Search for the cell housing the specified text and yield its (X, Y) center coordinate. 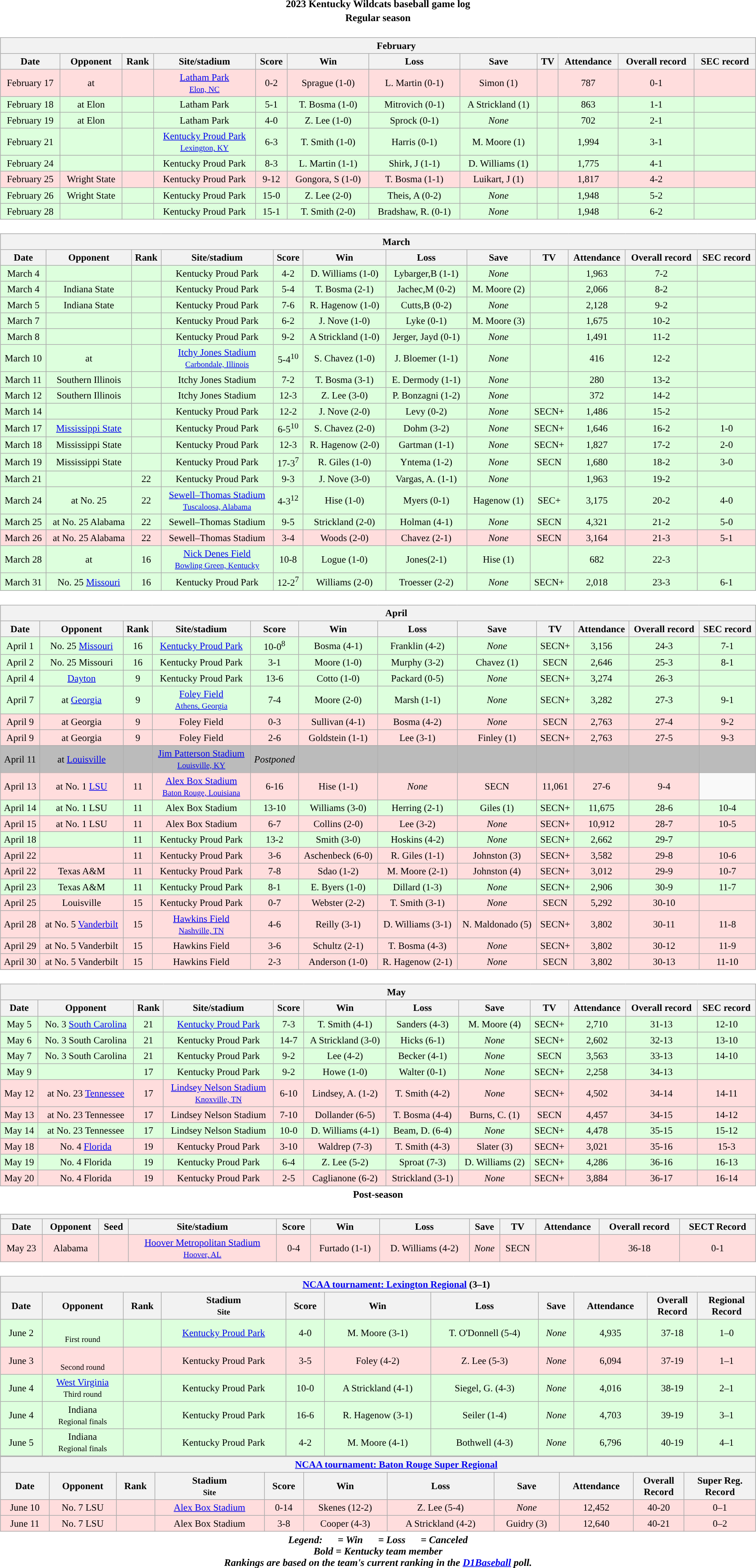
N. Maldonado (5) (497, 924)
10,912 (602, 824)
Bosma (4-2) (418, 722)
682 (597, 559)
38-19 (672, 1387)
Kentucky Proud ParkLexington, KY (205, 142)
Sewell–Thomas StadiumTuscaloosa, Alabama (217, 500)
Murphy (3-2) (418, 663)
28-6 (664, 808)
11-10 (727, 962)
30-12 (664, 946)
Simon (1) (499, 83)
20-2 (661, 500)
3,582 (602, 855)
M. Moore (1) (499, 142)
Chavez (1) (497, 663)
0–1 (720, 1508)
29-8 (664, 855)
1,675 (597, 321)
L. Martin (1-1) (328, 164)
39-19 (672, 1415)
D. Williams (2) (494, 1162)
Harris (0-1) (414, 142)
14-12 (726, 1115)
Schultz (2-1) (338, 946)
Alabama (71, 1248)
2,602 (597, 1040)
21-3 (661, 538)
Foley FieldAthens, Georgia (201, 700)
2,018 (597, 582)
Hise (1-1) (338, 786)
Z. Lee (2-0) (328, 195)
Packard (0-5) (418, 679)
10-6 (727, 855)
Williams (2-0) (345, 582)
6-3 (271, 142)
R. Hagenow (3-1) (377, 1415)
27-6 (602, 786)
February 18 (30, 105)
Hoskins (4-2) (418, 840)
16-2 (661, 428)
27-3 (664, 700)
June 5 (21, 1442)
T. Smith (4-1) (345, 1024)
E. Dermody (1-1) (426, 380)
Hoover Metropolitan StadiumHoover, AL (202, 1248)
T. O'Donnell (5-4) (485, 1334)
36-18 (639, 1248)
Z. Lee (1-0) (328, 121)
3,884 (597, 1178)
787 (588, 83)
280 (597, 380)
Anderson (1-0) (338, 962)
Collins (2-0) (338, 824)
6-10 (289, 1093)
April 4 (20, 679)
3-5 (305, 1361)
4-312 (288, 500)
5-410 (288, 358)
10-4 (727, 808)
36-16 (661, 1162)
8-2 (661, 289)
Lindsey Nelson StadiumKnoxville, TN (219, 1093)
D. Williams (3-1) (418, 924)
12-10 (726, 1024)
15-0 (271, 195)
Bosma (4-1) (338, 646)
Logue (1-0) (345, 559)
Giles (1) (497, 808)
February 26 (30, 195)
12,452 (597, 1508)
M. Moore (4-1) (377, 1442)
D. Williams (1-0) (345, 273)
First round (83, 1334)
2,066 (597, 289)
9-5 (288, 522)
11-8 (727, 924)
T. Smith (4-2) (422, 1093)
T. Bosma (3-1) (345, 380)
at No. 25 (89, 500)
Dayton (82, 679)
Jim Patterson StadiumLouisville, KY (201, 759)
Sanders (4-3) (422, 1024)
6-7 (274, 824)
372 (597, 396)
15-2 (661, 412)
4,703 (610, 1415)
April 2 (20, 663)
Reilly (3-1) (338, 924)
J. Nove (2-0) (345, 412)
Caglianone (6-2) (345, 1178)
40-20 (659, 1508)
March 5 (24, 305)
Hise (1) (498, 559)
7-4 (274, 700)
Sprock (0-1) (414, 121)
6-510 (288, 428)
April 23 (20, 887)
1,775 (588, 164)
Williams (3-0) (338, 808)
3,274 (602, 679)
Vargas, A. (1-1) (426, 479)
34-15 (661, 1115)
4–1 (726, 1442)
31-13 (661, 1024)
34-13 (661, 1072)
Jerger, Jayd (0-1) (426, 337)
Moore (1-0) (338, 663)
April 14 (20, 808)
28-7 (664, 824)
T. Smith (2-0) (328, 211)
Becker (4-1) (422, 1056)
24-3 (664, 646)
3,012 (602, 871)
Johnston (3) (497, 855)
7-3 (289, 1024)
Z. Lee (5-3) (485, 1361)
March 28 (24, 559)
Seed (113, 1227)
16-6 (305, 1415)
1,680 (597, 462)
Dollander (6-5) (345, 1115)
19-2 (661, 479)
A Strickland (1) (499, 105)
12,640 (597, 1523)
SECT Record (717, 1227)
2-5 (289, 1178)
March 14 (24, 412)
April 18 (20, 840)
May 14 (19, 1131)
Shirk, J (1-1) (414, 164)
Furtado (1-1) (345, 1248)
Itchy Jones StadiumCarbondale, Illinois (217, 358)
0-4 (294, 1248)
14-2 (661, 396)
Strickland (3-1) (422, 1178)
35-15 (661, 1131)
2,710 (597, 1024)
13-6 (274, 679)
5-2 (656, 195)
11,675 (602, 808)
May 5 (19, 1024)
Second round (83, 1361)
Bothwell (4-3) (485, 1442)
10-7 (727, 871)
6-16 (274, 786)
R. Hagenow (2-1) (418, 962)
Hise (1-0) (345, 500)
30-13 (664, 962)
416 (597, 358)
Lee (3-1) (418, 738)
Beam, D. (6-4) (422, 1131)
Howe (1-0) (345, 1072)
4-1 (656, 164)
E. Byers (1-0) (338, 887)
Franklin (4-2) (418, 646)
A Strickland (3-0) (345, 1040)
June 10 (25, 1508)
6-1 (726, 582)
3-4 (288, 538)
March 19 (24, 462)
18-2 (661, 462)
2,646 (602, 663)
16-14 (726, 1178)
M. Moore (4) (494, 1024)
Aschenbeck (6-0) (338, 855)
Siegel, G. (4-3) (485, 1387)
4-6 (274, 924)
11-9 (727, 946)
17-2 (661, 445)
27-5 (664, 738)
Hagenow (1) (498, 500)
May 23 (22, 1248)
April 7 (20, 700)
Hicks (6-1) (422, 1040)
2-3 (274, 962)
March 18 (24, 445)
34-14 (661, 1093)
27-4 (664, 722)
3,563 (597, 1056)
9-1 (727, 700)
2,906 (602, 887)
June 3 (21, 1361)
Alex Box StadiumBaton Rouge, Louisiana (201, 786)
16-13 (726, 1162)
6,796 (610, 1442)
May 13 (19, 1115)
702 (588, 121)
J. Nove (3-0) (345, 479)
0-7 (274, 903)
3-8 (283, 1523)
M. Moore (3-1) (377, 1334)
15-3 (726, 1146)
May 7 (19, 1056)
M. Moore (2) (498, 289)
M. Moore (3) (498, 321)
15-12 (726, 1131)
8-3 (271, 164)
26-3 (664, 679)
May (378, 992)
6,094 (610, 1361)
0-2 (271, 83)
7-10 (289, 1115)
1,817 (588, 179)
Webster (2-2) (338, 903)
21-2 (661, 522)
February 19 (30, 121)
Z. Lee (3-0) (345, 396)
1–0 (726, 1334)
22-3 (661, 559)
T. Bosma (4-3) (418, 946)
March 17 (24, 428)
T. Smith (3-1) (418, 903)
1-1 (656, 105)
30-9 (664, 887)
March 7 (24, 321)
4,321 (597, 522)
5-4 (288, 289)
April 13 (20, 786)
J. Bloemer (1-1) (426, 358)
1,491 (597, 337)
14-11 (726, 1093)
10-8 (288, 559)
Guidry (3) (526, 1523)
D. Williams (1) (499, 164)
May 6 (19, 1040)
Foley (4-2) (377, 1361)
2-1 (656, 121)
L. Martin (0-1) (414, 83)
4,502 (597, 1093)
2,258 (597, 1072)
March 31 (24, 582)
NCAA tournament: Lexington Regional (3–1) (378, 1285)
Louisville (82, 903)
Sproat (7-3) (422, 1162)
4,286 (597, 1162)
March 24 (24, 500)
Lee (4-2) (345, 1056)
March 26 (24, 538)
1,486 (597, 412)
Herring (2-1) (418, 808)
May 20 (19, 1178)
R. Giles (1-1) (418, 855)
June 2 (21, 1334)
11,061 (555, 786)
May 18 (19, 1146)
S. Chavez (2-0) (345, 428)
30-10 (664, 903)
4,935 (610, 1334)
0-14 (283, 1508)
SEC+ (549, 500)
Smith (3-0) (338, 840)
A Strickland (1-0) (345, 337)
May 9 (19, 1072)
Gongora, S (1-0) (328, 179)
37-19 (672, 1361)
1,827 (597, 445)
40-21 (659, 1523)
Postponed (274, 759)
Yntema (1-2) (426, 462)
2-6 (274, 738)
NCAA tournament: Baton Rouge Super Regional (378, 1464)
March 12 (24, 396)
T. Smith (1-0) (328, 142)
5,292 (602, 903)
Dillard (1-3) (418, 887)
10-2 (661, 321)
3-0 (726, 462)
April 11 (20, 759)
29-7 (664, 840)
15-1 (271, 211)
Moore (2-0) (338, 700)
Bradshaw, R. (0-1) (414, 211)
April (378, 613)
D. Williams (4-1) (345, 1131)
23-3 (661, 582)
April 30 (20, 962)
Johnston (4) (497, 871)
Luikart, J (1) (499, 179)
2,662 (602, 840)
Chavez (2-1) (426, 538)
February 24 (30, 164)
2,128 (597, 305)
March 21 (24, 479)
5-0 (726, 522)
March 11 (24, 380)
36-17 (661, 1178)
0-3 (274, 722)
Jachec,M (0-2) (426, 289)
10-08 (274, 646)
Finley (1) (497, 738)
May 19 (19, 1162)
14-10 (726, 1056)
Lybarger,B (1-1) (426, 273)
J. Nove (1-0) (345, 321)
RegionalRecord (726, 1306)
Z. Lee (5-2) (345, 1162)
7-8 (274, 871)
37-18 (672, 1334)
9-12 (271, 179)
Dohm (3-2) (426, 428)
Levy (0-2) (426, 412)
Hawkins FieldNashville, TN (201, 924)
Theis, A (0-2) (414, 195)
Mitrovich (0-1) (414, 105)
Skenes (12-2) (345, 1508)
A Strickland (4-2) (440, 1523)
Cotto (1-0) (338, 679)
Woods (2-0) (345, 538)
40-19 (672, 1442)
March 8 (24, 337)
3-10 (289, 1146)
Burns, C. (1) (494, 1115)
10-5 (727, 824)
at Louisville (82, 759)
4,457 (597, 1115)
9-4 (664, 786)
11-7 (727, 887)
P. Bonzagni (1-2) (426, 396)
February 28 (30, 211)
M. Moore (2-1) (418, 871)
D. Williams (4-2) (424, 1248)
Walter (0-1) (422, 1072)
Cutts,B (0-2) (426, 305)
2–1 (726, 1387)
T. Bosma (4-4) (422, 1115)
1,994 (588, 142)
S. Chavez (1-0) (345, 358)
April 29 (20, 946)
Super Reg.Record (720, 1486)
Lyke (0-1) (426, 321)
April 28 (20, 924)
3,175 (597, 500)
February 25 (30, 179)
Waldrep (7-3) (345, 1146)
Sprague (1-0) (328, 83)
T. Bosma (1-1) (414, 179)
March (378, 242)
6-4 (289, 1162)
Myers (0-1) (426, 500)
7-1 (727, 646)
35-16 (661, 1146)
12-27 (288, 582)
0–2 (720, 1523)
Slater (3) (494, 1146)
3–1 (726, 1415)
Nick Denes FieldBowling Green, Kentucky (217, 559)
February 21 (30, 142)
4,478 (597, 1131)
Sdao (1-2) (338, 871)
Sullivan (4-1) (338, 722)
Strickland (2-0) (345, 522)
A Strickland (4-1) (377, 1387)
R. Hagenow (1-0) (345, 305)
1,646 (597, 428)
3,156 (602, 646)
Cooper (4-3) (345, 1523)
Troesser (2-2) (426, 582)
Lindsey, A. (1-2) (345, 1093)
1–1 (726, 1361)
30-11 (664, 924)
Z. Lee (5-4) (440, 1508)
3,021 (597, 1146)
February 17 (30, 83)
25-3 (664, 663)
West VirginiaThird round (83, 1387)
2-0 (726, 445)
1-0 (726, 428)
Jones(2-1) (426, 559)
April 25 (20, 903)
February (378, 46)
Marsh (1-1) (418, 700)
3,164 (597, 538)
May 12 (19, 1093)
11-2 (661, 337)
Goldstein (1-1) (338, 738)
April 1 (20, 646)
Lee (3-2) (418, 824)
March 25 (24, 522)
32-13 (661, 1040)
T. Bosma (2-1) (345, 289)
T. Smith (4-3) (422, 1146)
June 11 (25, 1523)
Seiler (1-4) (485, 1415)
April 15 (20, 824)
Latham ParkElon, NC (205, 83)
3,282 (602, 700)
Holman (4-1) (426, 522)
R. Giles (1-0) (345, 462)
33-13 (661, 1056)
March 10 (24, 358)
863 (588, 105)
29-9 (664, 871)
14-7 (289, 1040)
4,016 (610, 1387)
17-37 (288, 462)
Gartman (1-1) (426, 445)
T. Bosma (1-0) (328, 105)
R. Hagenow (2-0) (345, 445)
7-6 (288, 305)
